Return [x, y] of the center of cell containing provided text 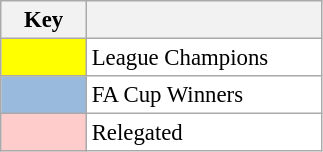
FA Cup Winners [204, 95]
Relegated [204, 133]
Key [44, 20]
League Champions [204, 58]
